Pinpoint the cell where the given text exists, returning its (X, Y) midpoint coordinate. 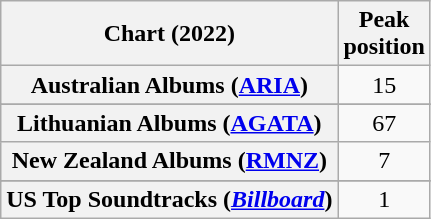
Australian Albums (ARIA) (170, 85)
Peakposition (384, 34)
New Zealand Albums (RMNZ) (170, 161)
1 (384, 199)
Lithuanian Albums (AGATA) (170, 123)
67 (384, 123)
15 (384, 85)
US Top Soundtracks (Billboard) (170, 199)
Chart (2022) (170, 34)
7 (384, 161)
